Determine the [X, Y] coordinate at the center of the cell enclosing the given text.  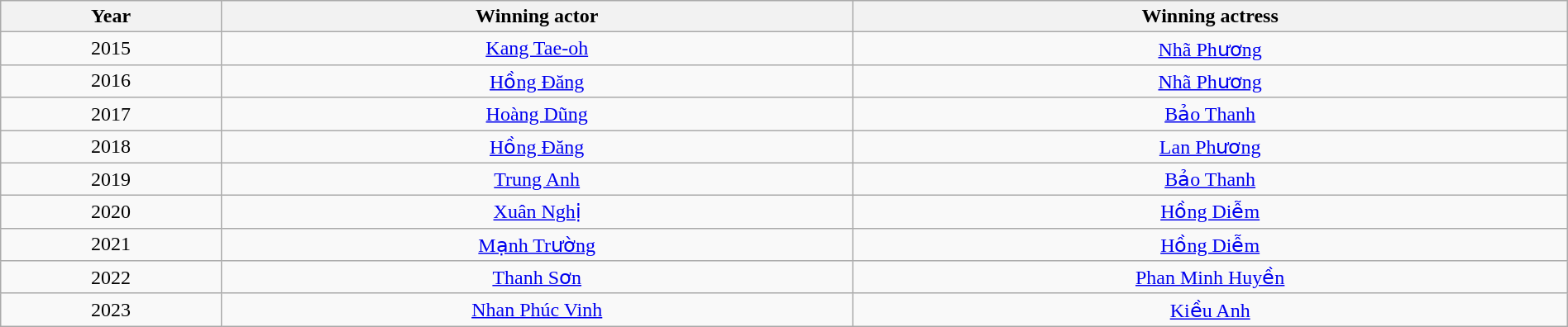
Xuân Nghị [537, 212]
Winning actress [1210, 17]
2018 [111, 147]
2017 [111, 114]
2020 [111, 212]
Kiều Anh [1210, 310]
Hoàng Dũng [537, 114]
2021 [111, 244]
Mạnh Trường [537, 244]
Trung Anh [537, 179]
2016 [111, 81]
Lan Phương [1210, 147]
Winning actor [537, 17]
Nhan Phúc Vinh [537, 310]
2023 [111, 310]
2019 [111, 179]
Phan Minh Huyền [1210, 277]
Kang Tae-oh [537, 49]
2015 [111, 49]
2022 [111, 277]
Year [111, 17]
Thanh Sơn [537, 277]
